For the text-containing cell, return its midpoint in (X, Y) coordinate format. 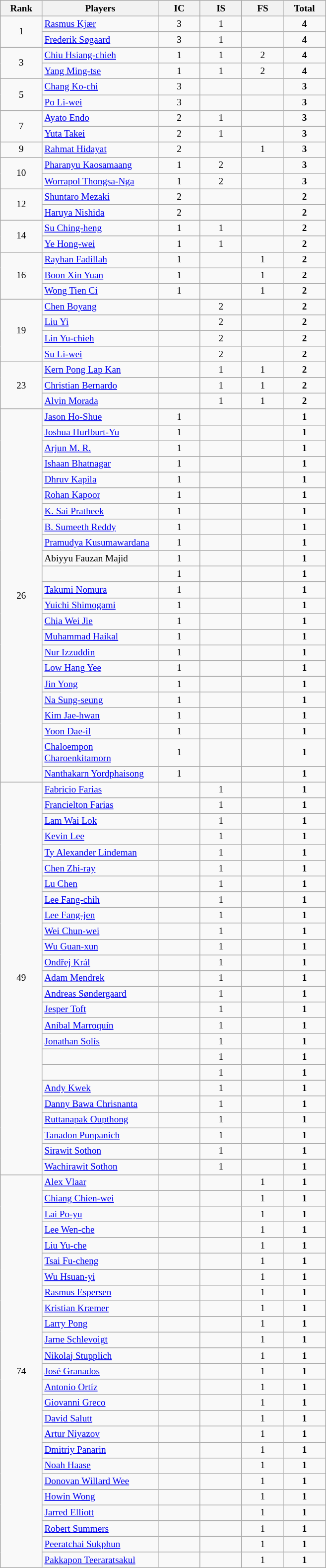
David Salutt (100, 1418)
Su Ching-heng (100, 229)
Chaloempon Charoenkitamorn (100, 753)
José Granados (100, 1371)
Kim Jae-hwan (100, 715)
Tanadon Punpanich (100, 1136)
Alex Vlaar (100, 1182)
Shuntaro Mezaki (100, 197)
Robert Summers (100, 1529)
Abiyyu Fauzan Majid (100, 558)
Kristian Kræmer (100, 1309)
Pakkapon Teeraratsakul (100, 1560)
Danny Bawa Chrisnanta (100, 1104)
Rayhan Fadillah (100, 260)
Ty Alexander Lindeman (100, 853)
Lee Wen-che (100, 1230)
Total (304, 8)
Liu Yi (100, 322)
Artur Niyazov (100, 1434)
K. Sai Pratheek (100, 511)
23 (21, 386)
Adam Mendrek (100, 978)
Christian Bernardo (100, 386)
Wu Guan-xun (100, 947)
Sirawit Sothon (100, 1151)
Andy Kwek (100, 1089)
Dmitriy Panarin (100, 1450)
Francielton Farias (100, 805)
Pharanyu Kaosamaang (100, 165)
Nur Izzuddin (100, 653)
Jarred Elliott (100, 1513)
Kevin Lee (100, 837)
Arjun M. R. (100, 448)
Worrapol Thongsa-Nga (100, 181)
Ruttanapak Oupthong (100, 1120)
Lee Fang-jen (100, 916)
Andreas Søndergaard (100, 994)
Boon Xin Yuan (100, 275)
Takumi Nomura (100, 590)
IC (179, 8)
14 (21, 236)
Su Li-wei (100, 354)
12 (21, 205)
Chen Boyang (100, 307)
Chiu Hsiang-chieh (100, 55)
Noah Haase (100, 1466)
Rasmus Kjær (100, 24)
Chia Wei Jie (100, 622)
Yuichi Shimogami (100, 606)
Jarne Schlevoigt (100, 1340)
Rahmat Hidayat (100, 150)
Yang Ming-tse (100, 71)
Jason Ho-Shue (100, 417)
Yuta Takei (100, 134)
Chiang Chien-wei (100, 1198)
Liu Yu-che (100, 1246)
Ayato Endo (100, 118)
B. Sumeeth Reddy (100, 527)
Wachirawit Sothon (100, 1167)
Chen Zhi-ray (100, 868)
74 (21, 1371)
Dhruv Kapila (100, 480)
Alvin Morada (100, 401)
10 (21, 173)
FS (262, 8)
19 (21, 331)
Na Sung-seung (100, 700)
26 (21, 595)
9 (21, 150)
Kern Pong Lap Kan (100, 370)
Muhammad Haikal (100, 637)
Players (100, 8)
Ondřej Král (100, 962)
Ye Hong-wei (100, 244)
Haruya Nishida (100, 213)
Joshua Hurlburt-Yu (100, 433)
Chang Ko-chi (100, 87)
Frederik Søgaard (100, 40)
Wong Tien Ci (100, 291)
Low Hang Yee (100, 668)
Lai Po-yu (100, 1214)
49 (21, 978)
Antonio Ortíz (100, 1387)
Pramudya Kusumawardana (100, 543)
5 (21, 94)
Ishaan Bhatnagar (100, 464)
Peeratchai Sukphun (100, 1544)
Tsai Fu-cheng (100, 1261)
Lam Wai Lok (100, 821)
Rank (21, 8)
Po Li-wei (100, 102)
Aníbal Marroquín (100, 1025)
Jesper Toft (100, 1010)
Nikolaj Stupplich (100, 1355)
Donovan Willard Wee (100, 1482)
16 (21, 275)
Rohan Kapoor (100, 495)
7 (21, 126)
Yoon Dae-il (100, 731)
Fabricio Farias (100, 789)
Howin Wong (100, 1497)
Wei Chun-wei (100, 931)
Jonathan Solís (100, 1041)
Lin Yu-chieh (100, 338)
Larry Pong (100, 1324)
Lu Chen (100, 884)
Lee Fang-chih (100, 900)
Nanthakarn Yordphaisong (100, 774)
Rasmus Espersen (100, 1293)
Giovanni Greco (100, 1403)
Jin Yong (100, 684)
Wu Hsuan-yi (100, 1277)
IS (221, 8)
